Find where the given text appears and provide that cell's center as (x, y) coordinate. 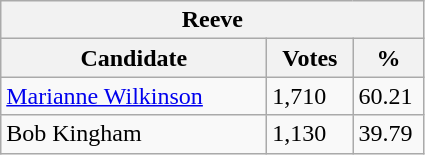
Bob Kingham (134, 134)
1,130 (310, 134)
Votes (310, 58)
% (388, 58)
39.79 (388, 134)
Marianne Wilkinson (134, 96)
Candidate (134, 58)
1,710 (310, 96)
60.21 (388, 96)
Reeve (212, 20)
